Scan for the cell matching the given text and deliver its [X, Y] coordinate at center. 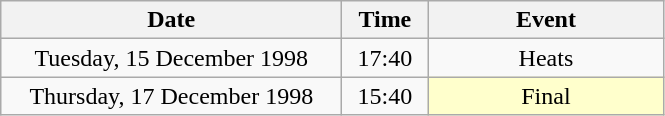
Thursday, 17 December 1998 [172, 96]
Event [546, 20]
Heats [546, 58]
Final [546, 96]
Date [172, 20]
Time [385, 20]
Tuesday, 15 December 1998 [172, 58]
15:40 [385, 96]
17:40 [385, 58]
